Pinpoint the cell where the given text exists, returning its (X, Y) midpoint coordinate. 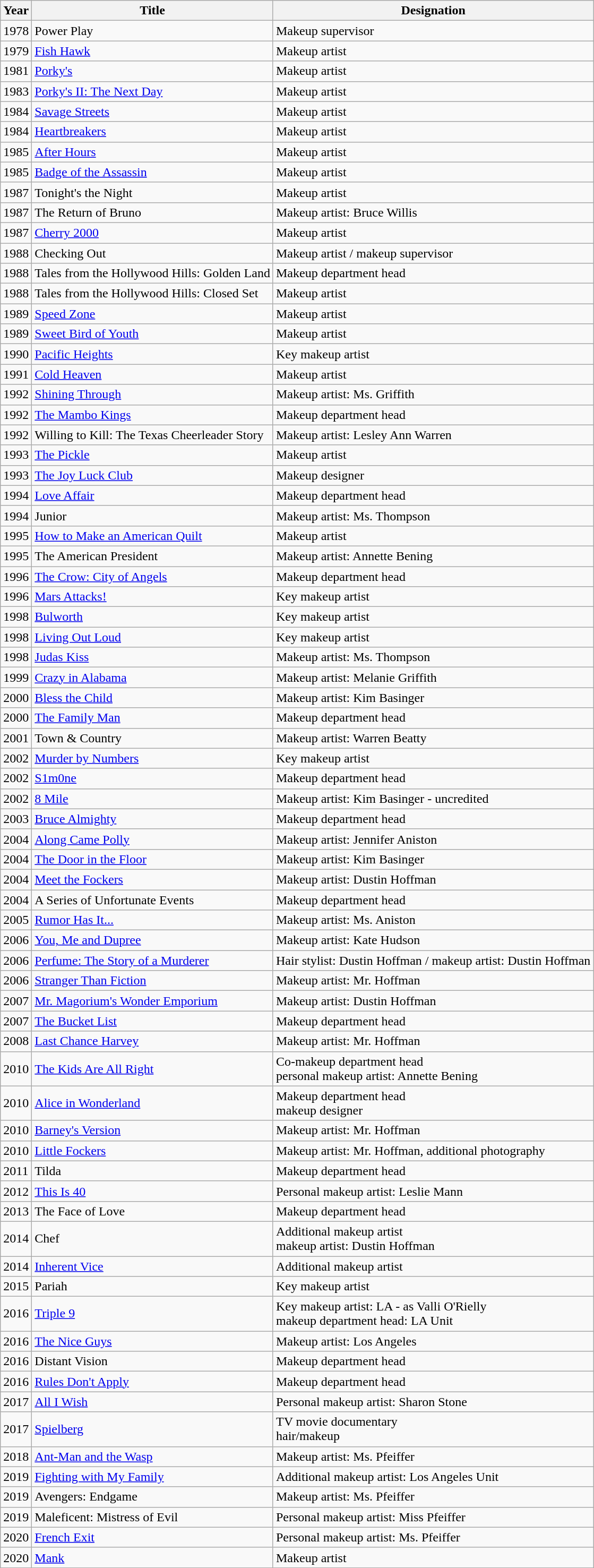
Additional makeup artist: Los Angeles Unit (433, 1477)
How to Make an American Quilt (153, 536)
1983 (16, 91)
Hair stylist: Dustin Hoffman / makeup artist: Dustin Hoffman (433, 961)
Key makeup artist: LA - as Valli O'Riellymakeup department head: LA Unit (433, 1314)
2013 (16, 1211)
Porky's II: The Next Day (153, 91)
French Exit (153, 1537)
Personal makeup artist: Ms. Pfeiffer (433, 1537)
Personal makeup artist: Leslie Mann (433, 1191)
Makeup artist: Jennifer Aniston (433, 839)
1981 (16, 71)
Makeup artist: Annette Bening (433, 556)
Makeup artist / makeup supervisor (433, 253)
1991 (16, 374)
This Is 40 (153, 1191)
The Kids Are All Right (153, 1068)
The Joy Luck Club (153, 475)
Makeup artist: Melanie Griffith (433, 678)
2011 (16, 1171)
Bless the Child (153, 698)
Pacific Heights (153, 354)
Savage Streets (153, 112)
Distant Vision (153, 1361)
The Return of Bruno (153, 212)
Mank (153, 1557)
Willing to Kill: The Texas Cheerleader Story (153, 435)
Title (153, 11)
The Nice Guys (153, 1341)
The Crow: City of Angels (153, 576)
Tonight's the Night (153, 192)
The Door in the Floor (153, 859)
Designation (433, 11)
Ant-Man and the Wasp (153, 1456)
2005 (16, 920)
Fish Hawk (153, 51)
Power Play (153, 31)
Additional makeup artistmakeup artist: Dustin Hoffman (433, 1238)
After Hours (153, 152)
Makeup artist: Ms. Griffith (433, 395)
Maleficent: Mistress of Evil (153, 1517)
The Bucket List (153, 1021)
Badge of the Assassin (153, 172)
Heartbreakers (153, 132)
Tales from the Hollywood Hills: Golden Land (153, 273)
Little Fockers (153, 1151)
Barney's Version (153, 1130)
Personal makeup artist: Sharon Stone (433, 1402)
Sweet Bird of Youth (153, 334)
Co-makeup department headpersonal makeup artist: Annette Bening (433, 1068)
Mars Attacks! (153, 597)
Alice in Wonderland (153, 1103)
Last Chance Harvey (153, 1041)
Makeup artist: Mr. Hoffman, additional photography (433, 1151)
You, Me and Dupree (153, 940)
Bulworth (153, 617)
Speed Zone (153, 314)
Pariah (153, 1287)
Perfume: The Story of a Murderer (153, 961)
Mr. Magorium's Wonder Emporium (153, 1001)
2001 (16, 738)
Murder by Numbers (153, 758)
Personal makeup artist: Miss Pfeiffer (433, 1517)
2018 (16, 1456)
Stranger Than Fiction (153, 981)
Along Came Polly (153, 839)
Makeup artist: Bruce Willis (433, 212)
Chef (153, 1238)
Meet the Fockers (153, 879)
Checking Out (153, 253)
Makeup artist: Warren Beatty (433, 738)
Makeup artist: Kate Hudson (433, 940)
Judas Kiss (153, 657)
Spielberg (153, 1429)
Tales from the Hollywood Hills: Closed Set (153, 294)
2012 (16, 1191)
Cold Heaven (153, 374)
Town & Country (153, 738)
Avengers: Endgame (153, 1497)
The American President (153, 556)
1979 (16, 51)
All I Wish (153, 1402)
2003 (16, 819)
The Pickle (153, 455)
Shining Through (153, 395)
Makeup department headmakeup designer (433, 1103)
Rumor Has It... (153, 920)
Makeup artist: Ms. Aniston (433, 920)
Fighting with My Family (153, 1477)
Makeup artist: Lesley Ann Warren (433, 435)
Living Out Loud (153, 637)
Crazy in Alabama (153, 678)
Year (16, 11)
Porky's (153, 71)
Inherent Vice (153, 1266)
Rules Don't Apply (153, 1382)
Cherry 2000 (153, 233)
Makeup artist: Kim Basinger - uncredited (433, 799)
1990 (16, 354)
Tilda (153, 1171)
1978 (16, 31)
The Family Man (153, 718)
8 Mile (153, 799)
The Mambo Kings (153, 415)
Love Affair (153, 495)
Additional makeup artist (433, 1266)
Makeup supervisor (433, 31)
Triple 9 (153, 1314)
The Face of Love (153, 1211)
TV movie documentaryhair/makeup (433, 1429)
Bruce Almighty (153, 819)
Makeup artist: Los Angeles (433, 1341)
A Series of Unfortunate Events (153, 900)
S1m0ne (153, 778)
1999 (16, 678)
2008 (16, 1041)
2015 (16, 1287)
Junior (153, 516)
Makeup designer (433, 475)
